Extract the (x, y) coordinate from the center of the cell holding the provided text.  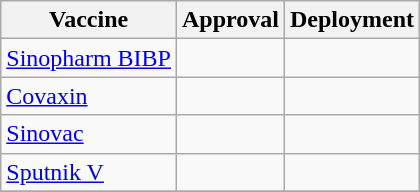
Deployment (352, 20)
Sinovac (89, 134)
Vaccine (89, 20)
Approval (231, 20)
Covaxin (89, 96)
Sinopharm BIBP (89, 58)
Sputnik V (89, 172)
